Return the (x, y) coordinate for the center point of the cell that contains the specified text.  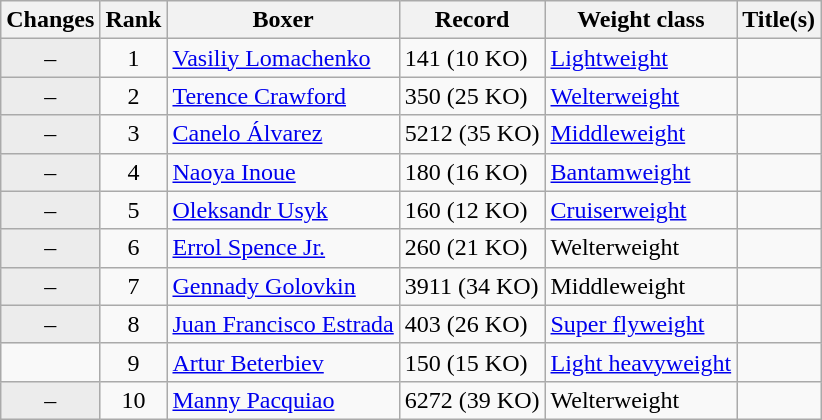
Weight class (641, 20)
10 (134, 400)
160 (12 KO) (472, 210)
Lightweight (641, 58)
Super flyweight (641, 324)
1 (134, 58)
3 (134, 134)
350 (25 KO) (472, 96)
Gennady Golovkin (283, 286)
9 (134, 362)
Boxer (283, 20)
8 (134, 324)
Terence Crawford (283, 96)
Rank (134, 20)
Vasiliy Lomachenko (283, 58)
Changes (50, 20)
Artur Beterbiev (283, 362)
4 (134, 172)
Naoya Inoue (283, 172)
5 (134, 210)
Record (472, 20)
150 (15 KO) (472, 362)
403 (26 KO) (472, 324)
Juan Francisco Estrada (283, 324)
Cruiserweight (641, 210)
180 (16 KO) (472, 172)
Oleksandr Usyk (283, 210)
6272 (39 KO) (472, 400)
Title(s) (779, 20)
5212 (35 KO) (472, 134)
Errol Spence Jr. (283, 248)
Canelo Álvarez (283, 134)
6 (134, 248)
Light heavyweight (641, 362)
141 (10 KO) (472, 58)
Manny Pacquiao (283, 400)
Bantamweight (641, 172)
260 (21 KO) (472, 248)
2 (134, 96)
3911 (34 KO) (472, 286)
7 (134, 286)
